Find where the given text appears and provide that cell's center as (x, y) coordinate. 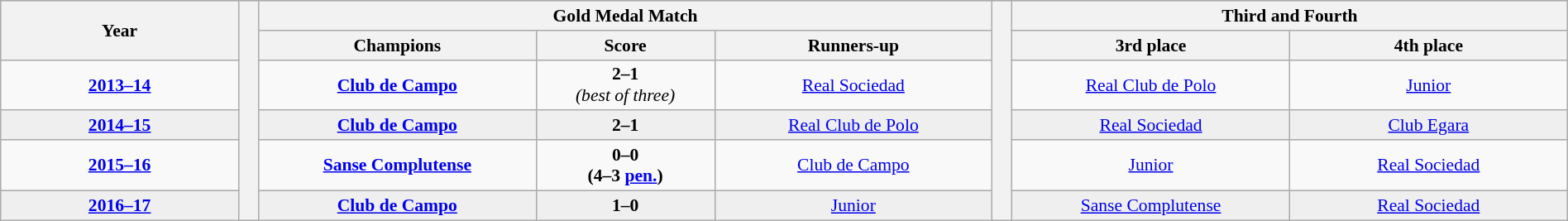
2014–15 (120, 126)
2–1 (625, 126)
2–1(best of three) (625, 84)
2016–17 (120, 205)
0–0(4–3 pen.) (625, 166)
3rd place (1151, 46)
Runners-up (853, 46)
Gold Medal Match (625, 16)
Club Egara (1428, 126)
2013–14 (120, 84)
2015–16 (120, 166)
Third and Fourth (1290, 16)
1–0 (625, 205)
Champions (397, 46)
Score (625, 46)
Year (120, 30)
4th place (1428, 46)
